Locate the cell with the specified text and output its (x, y) center coordinate. 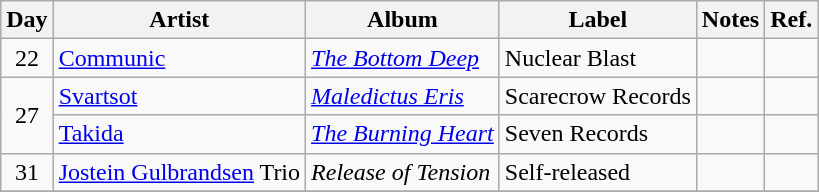
Day (27, 20)
Label (598, 20)
The Burning Heart (403, 134)
Jostein Gulbrandsen Trio (179, 172)
Svartsot (179, 96)
Ref. (792, 20)
31 (27, 172)
27 (27, 115)
Communic (179, 58)
Self-released (598, 172)
The Bottom Deep (403, 58)
Seven Records (598, 134)
Maledictus Eris (403, 96)
Release of Tension (403, 172)
Album (403, 20)
Scarecrow Records (598, 96)
Notes (730, 20)
Takida (179, 134)
Nuclear Blast (598, 58)
Artist (179, 20)
22 (27, 58)
